Return the [x, y] coordinate for the center point of the cell that contains the specified text.  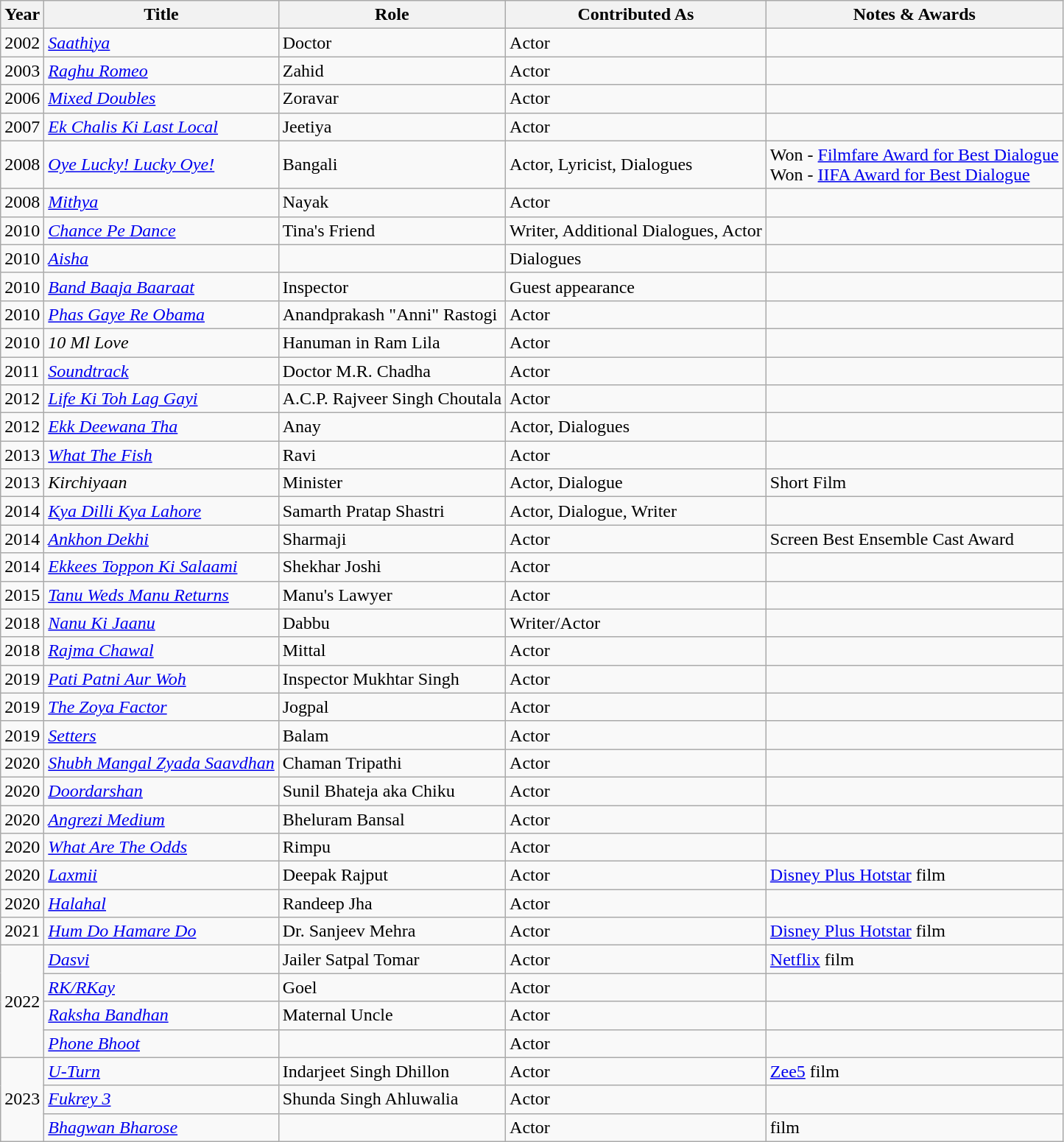
Actor, Lyricist, Dialogues [636, 165]
Chaman Tripathi [392, 763]
RK/RKay [161, 987]
Indarjeet Singh Dhillon [392, 1071]
Bangali [392, 165]
Zee5 film [915, 1071]
Kya Dilli Kya Lahore [161, 511]
Zoravar [392, 99]
Fukrey 3 [161, 1099]
Dialogues [636, 258]
Jailer Satpal Tomar [392, 959]
Dasvi [161, 959]
Angrezi Medium [161, 820]
Minister [392, 483]
Samarth Pratap Shastri [392, 511]
2021 [22, 931]
Setters [161, 735]
Soundtrack [161, 370]
What Are The Odds [161, 847]
2006 [22, 99]
Writer/Actor [636, 623]
Raghu Romeo [161, 71]
Actor, Dialogues [636, 427]
2011 [22, 370]
Anay [392, 427]
Screen Best Ensemble Cast Award [915, 539]
Laxmii [161, 875]
Raksha Bandhan [161, 1015]
Deepak Rajput [392, 875]
2002 [22, 43]
Won - Filmfare Award for Best DialogueWon - IIFA Award for Best Dialogue [915, 165]
Dabbu [392, 623]
Phas Gaye Re Obama [161, 314]
Mithya [161, 202]
Doctor M.R. Chadha [392, 370]
Sharmaji [392, 539]
Ekkees Toppon Ki Salaami [161, 567]
Ekk Deewana Tha [161, 427]
2015 [22, 595]
Bhagwan Bharose [161, 1127]
Zahid [392, 71]
Phone Bhoot [161, 1043]
Oye Lucky! Lucky Oye! [161, 165]
Goel [392, 987]
Guest appearance [636, 286]
Life Ki Toh Lag Gayi [161, 399]
Jogpal [392, 707]
Band Baaja Baaraat [161, 286]
Bheluram Bansal [392, 820]
Inspector Mukhtar Singh [392, 679]
Aisha [161, 258]
Hanuman in Ram Lila [392, 342]
Ek Chalis Ki Last Local [161, 127]
Pati Patni Aur Woh [161, 679]
2022 [22, 1001]
Netflix film [915, 959]
Ravi [392, 455]
Rimpu [392, 847]
Ankhon Dekhi [161, 539]
Role [392, 15]
Nanu Ki Jaanu [161, 623]
Actor, Dialogue [636, 483]
Shunda Singh Ahluwalia [392, 1099]
The Zoya Factor [161, 707]
Manu's Lawyer [392, 595]
Tanu Weds Manu Returns [161, 595]
Year [22, 15]
Writer, Additional Dialogues, Actor [636, 230]
U-Turn [161, 1071]
Inspector [392, 286]
2023 [22, 1099]
Doordarshan [161, 791]
Doctor [392, 43]
film [915, 1127]
Rajma Chawal [161, 651]
Mixed Doubles [161, 99]
10 Ml Love [161, 342]
Notes & Awards [915, 15]
What The Fish [161, 455]
Hum Do Hamare Do [161, 931]
Balam [392, 735]
Sunil Bhateja aka Chiku [392, 791]
2007 [22, 127]
Short Film [915, 483]
Chance Pe Dance [161, 230]
Shekhar Joshi [392, 567]
2003 [22, 71]
Kirchiyaan [161, 483]
Randeep Jha [392, 903]
A.C.P. Rajveer Singh Choutala [392, 399]
Maternal Uncle [392, 1015]
Saathiya [161, 43]
Contributed As [636, 15]
Mittal [392, 651]
Tina's Friend [392, 230]
Shubh Mangal Zyada Saavdhan [161, 763]
Dr. Sanjeev Mehra [392, 931]
Actor, Dialogue, Writer [636, 511]
Halahal [161, 903]
Nayak [392, 202]
Anandprakash "Anni" Rastogi [392, 314]
Title [161, 15]
Jeetiya [392, 127]
